For the text-containing cell, return its midpoint in (x, y) coordinate format. 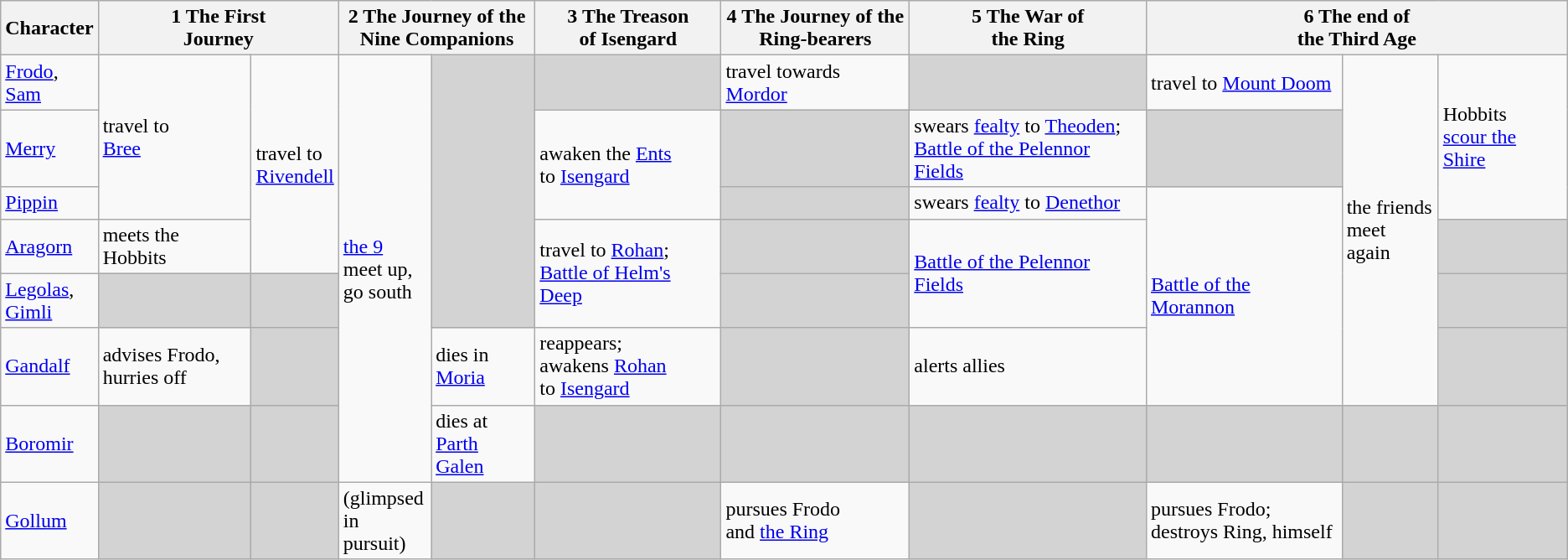
travel to Rohan;Battle of Helm's Deep (628, 273)
advises Frodo,hurries off (174, 366)
Battle of the Morannon (1244, 296)
Aragorn (49, 246)
pursues Frodoand the Ring (816, 521)
Legolas,Gimli (49, 300)
swears fealty to Denethor (1029, 203)
Merry (49, 148)
Boromir (49, 443)
meets the Hobbits (174, 246)
4 The Journey of theRing-bearers (816, 29)
3 The Treasonof Isengard (628, 29)
Battle of the Pelennor Fields (1029, 273)
swears fealty to Theoden;Battle of the Pelennor Fields (1029, 148)
alerts allies (1029, 366)
travel toRivendell (295, 164)
(glimpsedin pursuit) (384, 521)
5 The War ofthe Ring (1029, 29)
dies inMoria (483, 366)
awaken the Entsto Isengard (628, 164)
Pippin (49, 203)
travel toBree (174, 137)
Hobbitsscour the Shire (1503, 137)
the 9meet up,go south (384, 268)
the friendsmeet again (1390, 230)
travel to Mount Doom (1244, 82)
Character (49, 29)
6 The end ofthe Third Age (1357, 29)
Gandalf (49, 366)
pursues Frodo;destroys Ring, himself (1244, 521)
Frodo,Sam (49, 82)
1 The FirstJourney (218, 29)
reappears;awakens Rohanto Isengard (628, 366)
Gollum (49, 521)
travel towards Mordor (816, 82)
2 The Journey of theNine Companions (436, 29)
dies atParth Galen (483, 443)
